Extract the [X, Y] coordinate from the center of the cell holding the provided text.  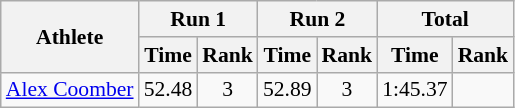
Run 2 [318, 19]
52.89 [288, 90]
Run 1 [198, 19]
52.48 [168, 90]
Alex Coomber [70, 90]
Total [445, 19]
1:45.37 [414, 90]
Athlete [70, 36]
